Identify which cell holds the provided text, then report its [X, Y] central coordinate. 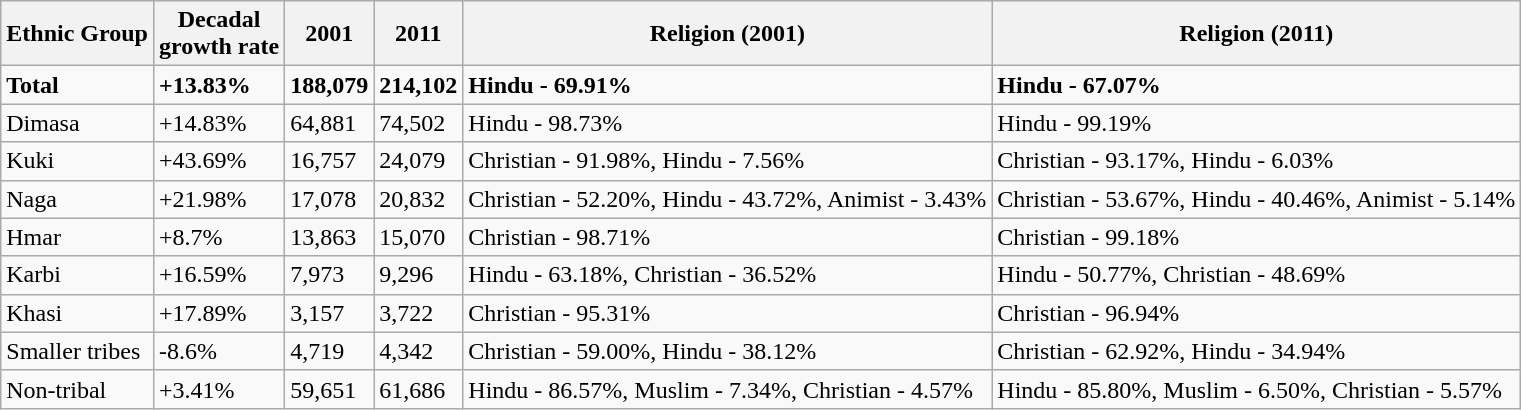
17,078 [330, 199]
-8.6% [218, 351]
Hindu - 67.07% [1256, 85]
Naga [78, 199]
3,722 [418, 313]
Religion (2001) [728, 34]
Kuki [78, 161]
188,079 [330, 85]
13,863 [330, 237]
Christian - 99.18% [1256, 237]
Christian - 93.17%, Hindu - 6.03% [1256, 161]
+21.98% [218, 199]
61,686 [418, 389]
24,079 [418, 161]
214,102 [418, 85]
3,157 [330, 313]
2001 [330, 34]
Dimasa [78, 123]
Total [78, 85]
Non-tribal [78, 389]
Hindu - 99.19% [1256, 123]
Karbi [78, 275]
Hindu - 98.73% [728, 123]
Decadalgrowth rate [218, 34]
Hindu - 50.77%, Christian - 48.69% [1256, 275]
+14.83% [218, 123]
Christian - 62.92%, Hindu - 34.94% [1256, 351]
Hindu - 69.91% [728, 85]
Khasi [78, 313]
74,502 [418, 123]
4,719 [330, 351]
Christian - 91.98%, Hindu - 7.56% [728, 161]
+13.83% [218, 85]
7,973 [330, 275]
Christian - 52.20%, Hindu - 43.72%, Animist - 3.43% [728, 199]
4,342 [418, 351]
+17.89% [218, 313]
9,296 [418, 275]
Christian - 53.67%, Hindu - 40.46%, Animist - 5.14% [1256, 199]
2011 [418, 34]
+8.7% [218, 237]
Hindu - 86.57%, Muslim - 7.34%, Christian - 4.57% [728, 389]
Christian - 96.94% [1256, 313]
64,881 [330, 123]
20,832 [418, 199]
Christian - 95.31% [728, 313]
Religion (2011) [1256, 34]
Christian - 59.00%, Hindu - 38.12% [728, 351]
Hindu - 85.80%, Muslim - 6.50%, Christian - 5.57% [1256, 389]
+16.59% [218, 275]
59,651 [330, 389]
+3.41% [218, 389]
Smaller tribes [78, 351]
Christian - 98.71% [728, 237]
Hindu - 63.18%, Christian - 36.52% [728, 275]
+43.69% [218, 161]
15,070 [418, 237]
Hmar [78, 237]
16,757 [330, 161]
Ethnic Group [78, 34]
